Search for the cell housing the specified text and yield its (x, y) center coordinate. 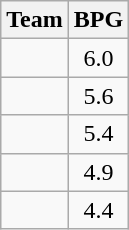
5.4 (98, 134)
5.6 (98, 96)
4.9 (98, 172)
6.0 (98, 58)
4.4 (98, 210)
Team (35, 20)
BPG (98, 20)
